Provide the [X, Y] coordinate of the cell's center where the given text is located.  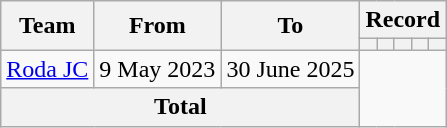
Roda JC [48, 69]
Total [180, 107]
Team [48, 26]
30 June 2025 [290, 69]
9 May 2023 [158, 69]
To [290, 26]
From [158, 26]
Record [403, 20]
